Search for the cell housing the specified text and yield its [X, Y] center coordinate. 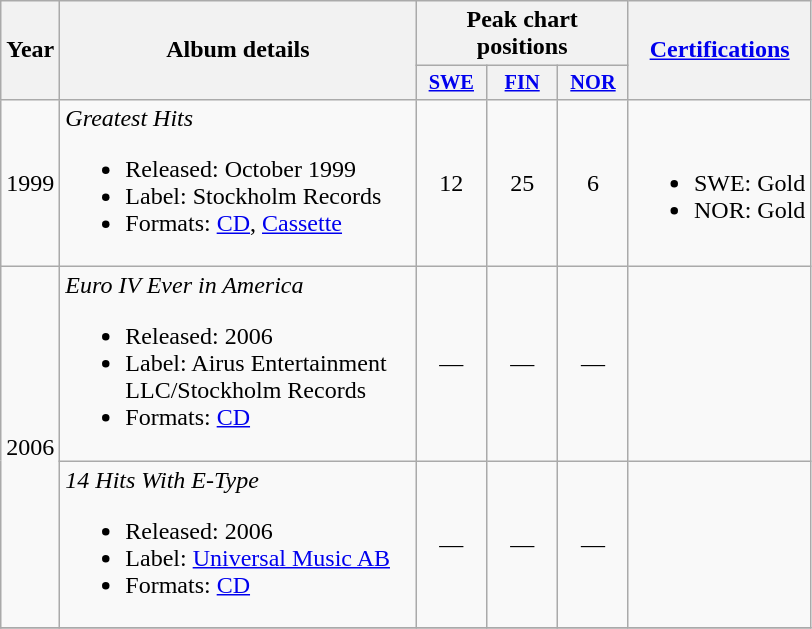
Album details [238, 50]
NOR [594, 83]
FIN [522, 83]
12 [452, 182]
Year [30, 50]
Peak chart positions [522, 34]
14 Hits With E-TypeReleased: 2006Label: Universal Music ABFormats: CD [238, 544]
1999 [30, 182]
6 [594, 182]
2006 [30, 448]
SWE [452, 83]
SWE: GoldNOR: Gold [719, 182]
Euro IV Ever in AmericaReleased: 2006Label: Airus Entertainment LLC/Stockholm RecordsFormats: CD [238, 364]
Certifications [719, 50]
25 [522, 182]
Greatest HitsReleased: October 1999Label: Stockholm RecordsFormats: CD, Cassette [238, 182]
